Extract the [x, y] coordinate from the center of the cell holding the provided text.  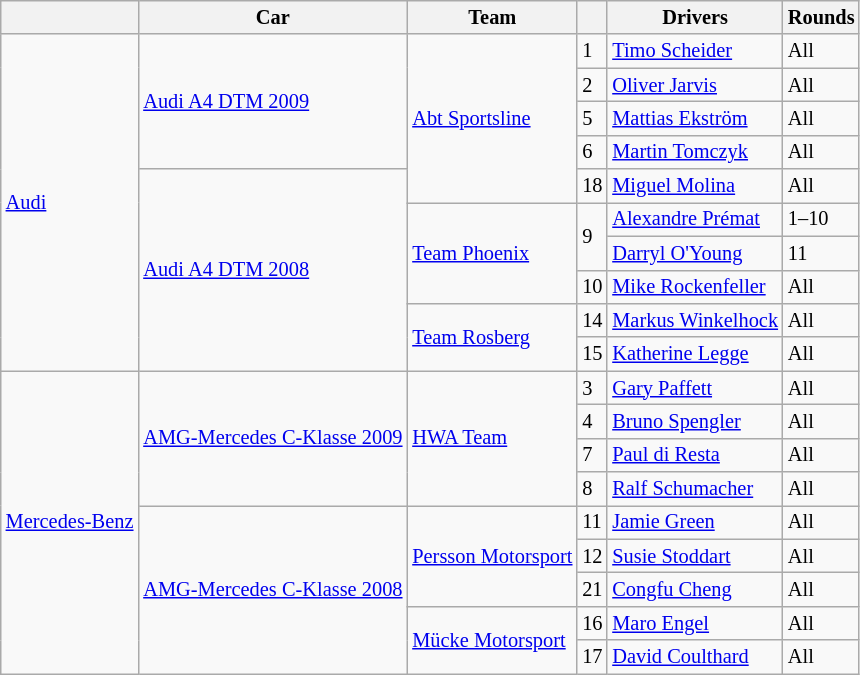
Susie Stoddart [695, 556]
Alexandre Prémat [695, 219]
1–10 [822, 219]
Team Rosberg [492, 336]
Maro Engel [695, 623]
David Coulthard [695, 657]
4 [592, 421]
HWA Team [492, 438]
Mercedes-Benz [70, 522]
Drivers [695, 17]
Car [272, 17]
Congfu Cheng [695, 589]
Audi [70, 202]
3 [592, 388]
Team Phoenix [492, 252]
6 [592, 152]
Miguel Molina [695, 186]
Katherine Legge [695, 354]
1 [592, 51]
Jamie Green [695, 522]
Mike Rockenfeller [695, 287]
Timo Scheider [695, 51]
Gary Paffett [695, 388]
Bruno Spengler [695, 421]
16 [592, 623]
Audi A4 DTM 2008 [272, 270]
Ralf Schumacher [695, 489]
8 [592, 489]
Audi A4 DTM 2009 [272, 102]
Abt Sportsline [492, 118]
15 [592, 354]
Martin Tomczyk [695, 152]
AMG-Mercedes C-Klasse 2008 [272, 589]
Rounds [822, 17]
Mücke Motorsport [492, 640]
5 [592, 118]
10 [592, 287]
18 [592, 186]
Persson Motorsport [492, 556]
Mattias Ekström [695, 118]
12 [592, 556]
9 [592, 236]
17 [592, 657]
Darryl O'Young [695, 253]
AMG-Mercedes C-Klasse 2009 [272, 438]
Paul di Resta [695, 455]
7 [592, 455]
21 [592, 589]
Oliver Jarvis [695, 85]
14 [592, 320]
Markus Winkelhock [695, 320]
Team [492, 17]
2 [592, 85]
